Capture the cell that displays the provided text and extract its (x, y) central coordinate. 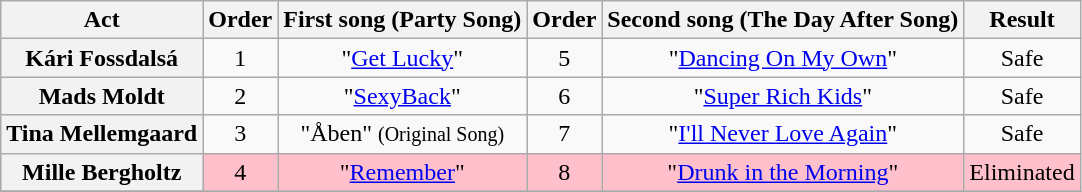
2 (240, 96)
"Åben" (Original Song) (402, 134)
Act (102, 20)
4 (240, 172)
First song (Party Song) (402, 20)
8 (564, 172)
3 (240, 134)
"Dancing On My Own" (783, 58)
"Get Lucky" (402, 58)
"I'll Never Love Again" (783, 134)
Kári Fossdalsá (102, 58)
Second song (The Day After Song) (783, 20)
6 (564, 96)
"Super Rich Kids" (783, 96)
Mads Moldt (102, 96)
1 (240, 58)
Mille Bergholtz (102, 172)
Eliminated (1022, 172)
"SexyBack" (402, 96)
Tina Mellemgaard (102, 134)
Result (1022, 20)
5 (564, 58)
"Drunk in the Morning" (783, 172)
7 (564, 134)
"Remember" (402, 172)
